Locate the cell with the specified text and output its [x, y] center coordinate. 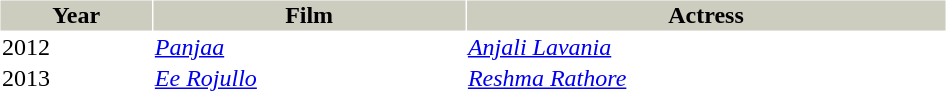
Film [309, 15]
Year [76, 15]
Actress [706, 15]
2012 [76, 47]
Anjali Lavania [706, 47]
Panjaa [309, 47]
